Capture the cell that displays the provided text and extract its [X, Y] central coordinate. 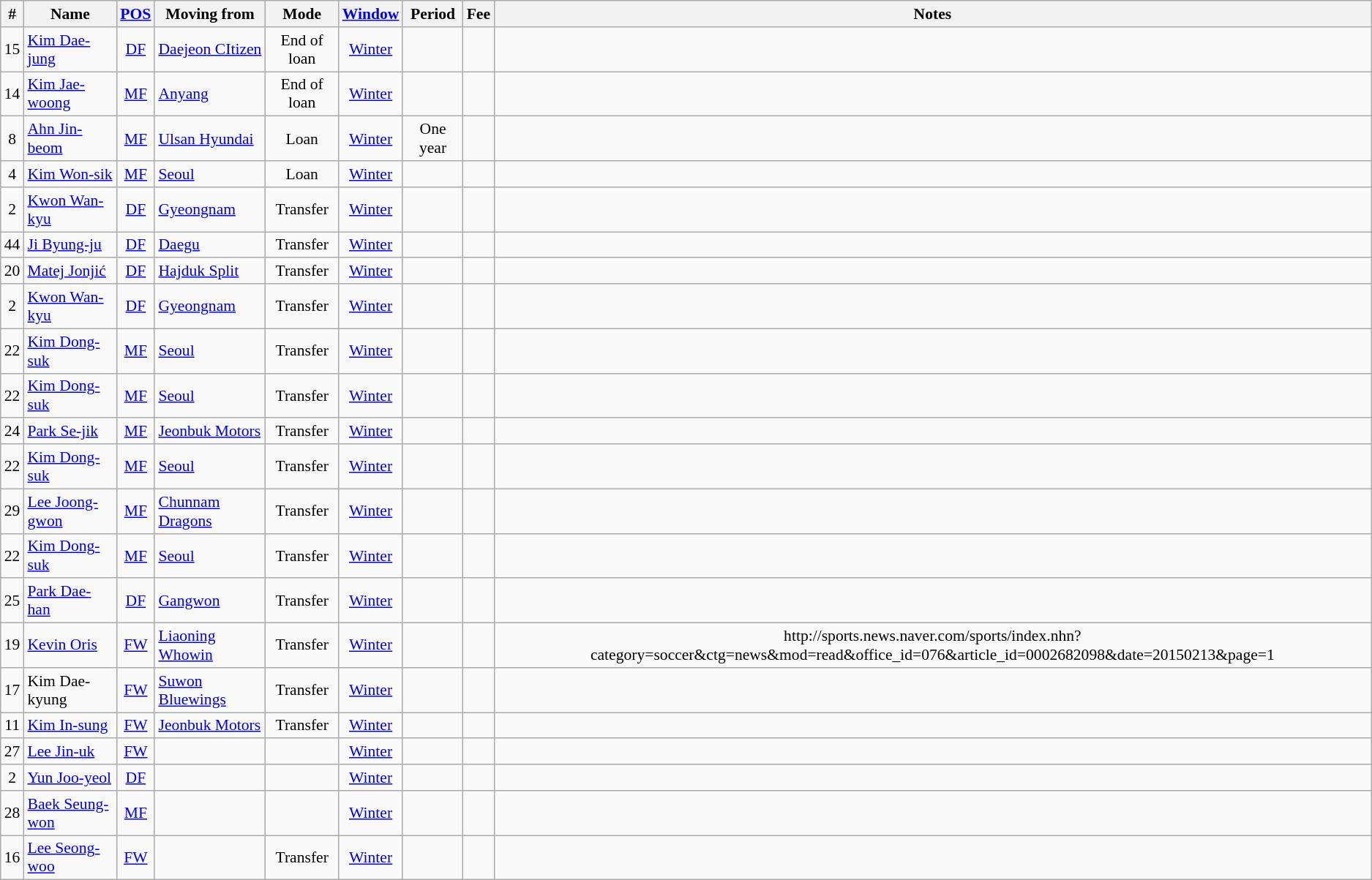
Daegu [209, 245]
Kim Dae-jung [70, 50]
Yun Joo-yeol [70, 778]
Anyang [209, 94]
Kim Jae-woong [70, 94]
11 [12, 726]
Matej Jonjić [70, 271]
Mode [302, 14]
Ji Byung-ju [70, 245]
19 [12, 645]
16 [12, 857]
Ulsan Hyundai [209, 139]
Fee [479, 14]
Lee Jin-uk [70, 752]
Kevin Oris [70, 645]
20 [12, 271]
Kim Dae-kyung [70, 691]
Ahn Jin-beom [70, 139]
http://sports.news.naver.com/sports/index.nhn?category=soccer&ctg=news&mod=read&office_id=076&article_id=0002682098&date=20150213&page=1 [932, 645]
Chunnam Dragons [209, 511]
Park Se-jik [70, 432]
Baek Seung-won [70, 813]
15 [12, 50]
POS [135, 14]
Suwon Bluewings [209, 691]
Kim Won-sik [70, 174]
17 [12, 691]
Notes [932, 14]
Moving from [209, 14]
Lee Seong-woo [70, 857]
Kim In-sung [70, 726]
Name [70, 14]
Lee Joong-gwon [70, 511]
4 [12, 174]
44 [12, 245]
14 [12, 94]
Daejeon CItizen [209, 50]
8 [12, 139]
Park Dae-han [70, 601]
Period [432, 14]
27 [12, 752]
Hajduk Split [209, 271]
29 [12, 511]
Gangwon [209, 601]
Liaoning Whowin [209, 645]
# [12, 14]
25 [12, 601]
28 [12, 813]
24 [12, 432]
One year [432, 139]
Window [371, 14]
